Extract the [x, y] coordinate from the center of the cell holding the provided text.  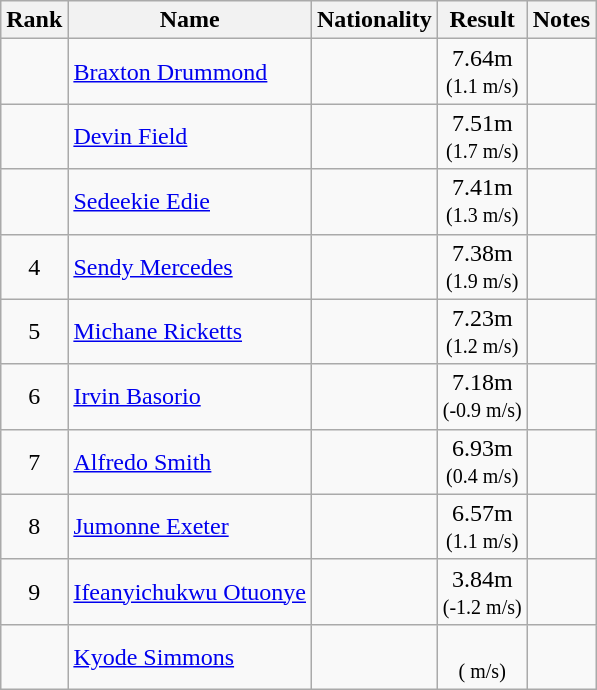
7.51m(1.7 m/s) [482, 136]
9 [34, 592]
7 [34, 462]
Alfredo Smith [190, 462]
6.57m(1.1 m/s) [482, 526]
8 [34, 526]
7.41m(1.3 m/s) [482, 202]
Nationality [375, 20]
Devin Field [190, 136]
Michane Ricketts [190, 332]
Sedeekie Edie [190, 202]
6.93m(0.4 m/s) [482, 462]
Braxton Drummond [190, 72]
7.23m(1.2 m/s) [482, 332]
Jumonne Exeter [190, 526]
Ifeanyichukwu Otuonye [190, 592]
6 [34, 396]
5 [34, 332]
Rank [34, 20]
Name [190, 20]
Sendy Mercedes [190, 266]
4 [34, 266]
7.38m(1.9 m/s) [482, 266]
Result [482, 20]
7.64m(1.1 m/s) [482, 72]
3.84m(-1.2 m/s) [482, 592]
7.18m(-0.9 m/s) [482, 396]
( m/s) [482, 656]
Notes [561, 20]
Kyode Simmons [190, 656]
Irvin Basorio [190, 396]
